Search for the cell housing the specified text and yield its [x, y] center coordinate. 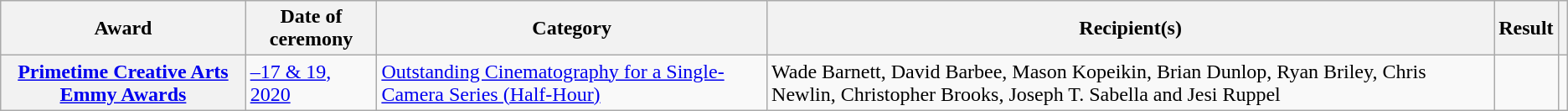
Award [123, 29]
Result [1526, 29]
Recipient(s) [1131, 29]
–17 & 19, 2020 [312, 82]
Date of ceremony [312, 29]
Wade Barnett, David Barbee, Mason Kopeikin, Brian Dunlop, Ryan Briley, Chris Newlin, Christopher Brooks, Joseph T. Sabella and Jesi Ruppel [1131, 82]
Primetime Creative Arts Emmy Awards [123, 82]
Outstanding Cinematography for a Single-Camera Series (Half-Hour) [572, 82]
Category [572, 29]
